Find where the given text appears and provide that cell's center as (X, Y) coordinate. 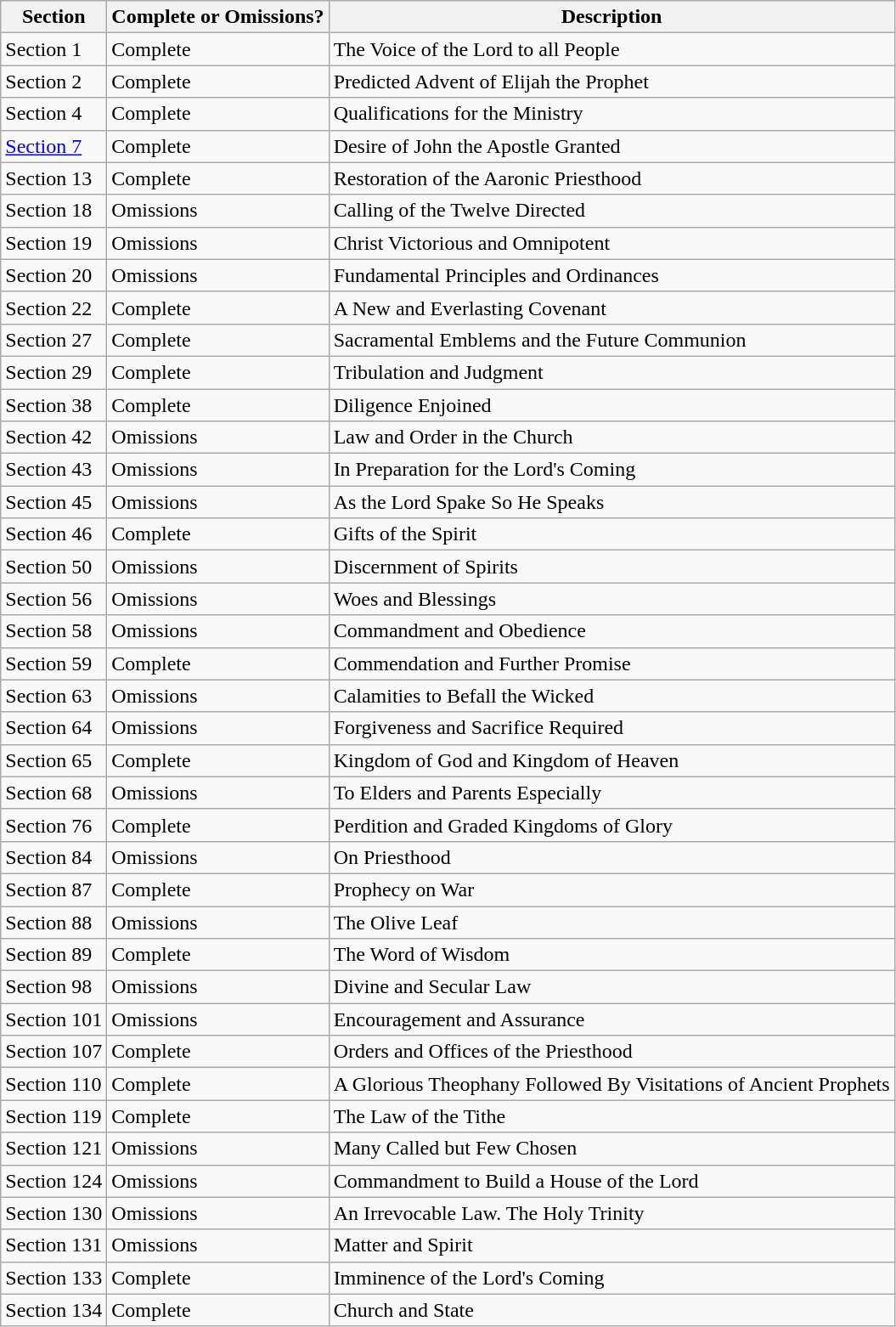
Section 76 (54, 825)
Section 46 (54, 534)
Section 58 (54, 631)
Diligence Enjoined (611, 405)
A Glorious Theophany Followed By Visitations of Ancient Prophets (611, 1084)
Section 20 (54, 275)
Calamities to Befall the Wicked (611, 696)
Kingdom of God and Kingdom of Heaven (611, 760)
Gifts of the Spirit (611, 534)
The Word of Wisdom (611, 955)
Section 87 (54, 889)
Section 2 (54, 82)
Divine and Secular Law (611, 987)
Section 1 (54, 49)
Section 101 (54, 1019)
Section 29 (54, 372)
Christ Victorious and Omnipotent (611, 243)
Section 63 (54, 696)
Imminence of the Lord's Coming (611, 1278)
Qualifications for the Ministry (611, 114)
Orders and Offices of the Priesthood (611, 1052)
Section 119 (54, 1116)
Section 43 (54, 470)
Predicted Advent of Elijah the Prophet (611, 82)
Complete or Omissions? (217, 17)
Many Called but Few Chosen (611, 1149)
Commendation and Further Promise (611, 663)
Section 64 (54, 728)
On Priesthood (611, 857)
Section 107 (54, 1052)
Section 27 (54, 340)
Church and State (611, 1310)
The Olive Leaf (611, 922)
Fundamental Principles and Ordinances (611, 275)
Prophecy on War (611, 889)
Section 59 (54, 663)
Section 110 (54, 1084)
In Preparation for the Lord's Coming (611, 470)
Section 18 (54, 211)
Forgiveness and Sacrifice Required (611, 728)
Section 124 (54, 1181)
Section 68 (54, 793)
Desire of John the Apostle Granted (611, 146)
Section 121 (54, 1149)
Section 56 (54, 599)
Description (611, 17)
Section (54, 17)
Section 7 (54, 146)
Section 84 (54, 857)
Section 98 (54, 987)
Section 50 (54, 567)
Section 133 (54, 1278)
Restoration of the Aaronic Priesthood (611, 178)
Calling of the Twelve Directed (611, 211)
Matter and Spirit (611, 1245)
Section 131 (54, 1245)
Commandment and Obedience (611, 631)
To Elders and Parents Especially (611, 793)
Law and Order in the Church (611, 438)
As the Lord Spake So He Speaks (611, 502)
A New and Everlasting Covenant (611, 308)
The Law of the Tithe (611, 1116)
Section 42 (54, 438)
Woes and Blessings (611, 599)
Section 45 (54, 502)
Section 89 (54, 955)
Section 130 (54, 1213)
The Voice of the Lord to all People (611, 49)
Section 65 (54, 760)
Section 38 (54, 405)
Section 19 (54, 243)
Section 4 (54, 114)
Section 88 (54, 922)
Section 134 (54, 1310)
Perdition and Graded Kingdoms of Glory (611, 825)
Section 22 (54, 308)
An Irrevocable Law. The Holy Trinity (611, 1213)
Encouragement and Assurance (611, 1019)
Discernment of Spirits (611, 567)
Commandment to Build a House of the Lord (611, 1181)
Section 13 (54, 178)
Tribulation and Judgment (611, 372)
Sacramental Emblems and the Future Communion (611, 340)
